Determine the (X, Y) coordinate at the center of the cell enclosing the given text.  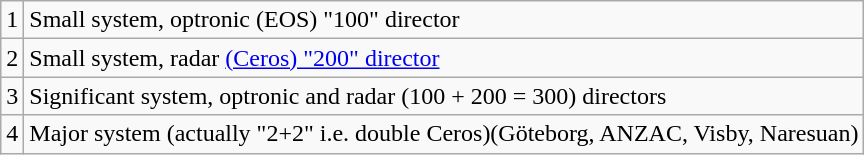
3 (12, 96)
Small system, optronic (EOS) "100" director (444, 20)
Small system, radar (Ceros) "200" director (444, 58)
Significant system, optronic and radar (100 + 200 = 300) directors (444, 96)
Major system (actually "2+2" i.e. double Ceros)(Göteborg, ANZAC, Visby, Naresuan) (444, 134)
2 (12, 58)
4 (12, 134)
1 (12, 20)
